Identify which cell holds the provided text, then report its (X, Y) central coordinate. 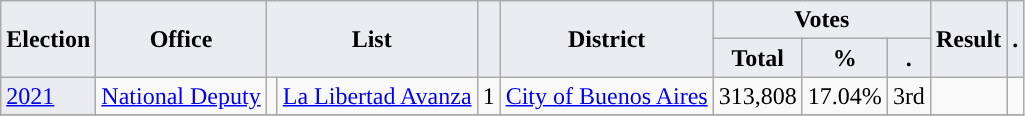
313,808 (758, 96)
Result (968, 39)
2021 (48, 96)
17.04% (844, 96)
% (844, 58)
District (606, 39)
Total (758, 58)
Office (181, 39)
Votes (822, 20)
1 (488, 96)
List (372, 39)
Election (48, 39)
National Deputy (181, 96)
La Libertad Avanza (377, 96)
3rd (908, 96)
City of Buenos Aires (606, 96)
